Detect which cell encompasses the target text, then output its (x, y) center coordinate. 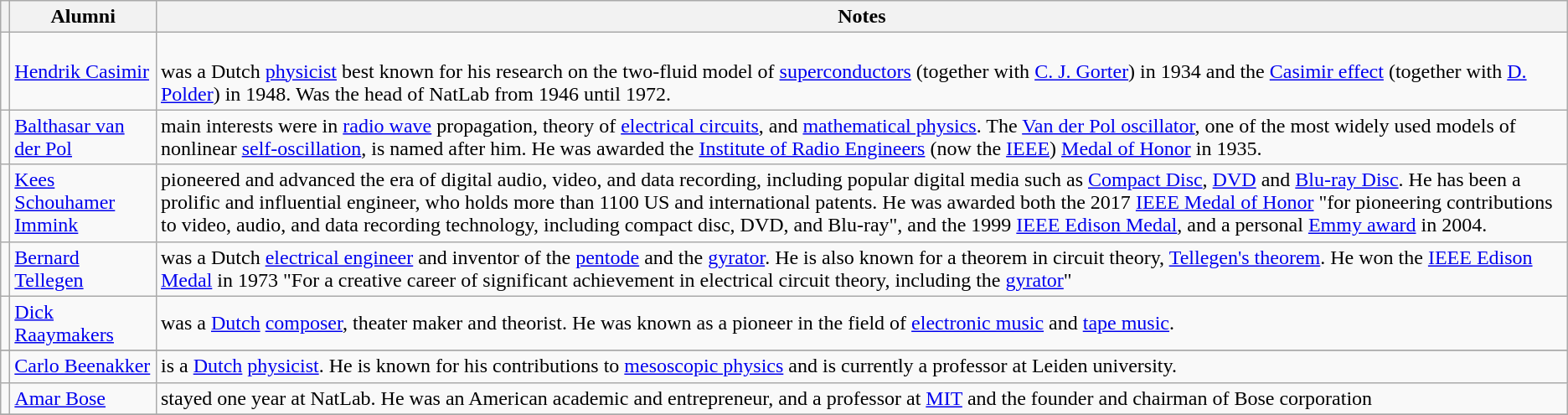
Carlo Beenakker (84, 366)
Dick Raaymakers (84, 324)
Notes (861, 17)
Alumni (84, 17)
was a Dutch composer, theater maker and theorist. He was known as a pioneer in the field of electronic music and tape music. (861, 324)
Kees Schouhamer Immink (84, 203)
is a Dutch physicist. He is known for his contributions to mesoscopic physics and is currently a professor at Leiden university. (861, 366)
Bernard Tellegen (84, 268)
Hendrik Casimir (84, 71)
Amar Bose (84, 398)
stayed one year at NatLab. He was an American academic and entrepreneur, and a professor at MIT and the founder and chairman of Bose corporation (861, 398)
Balthasar van der Pol (84, 137)
